Output the [x, y] coordinate of the center of the cell containing the given text.  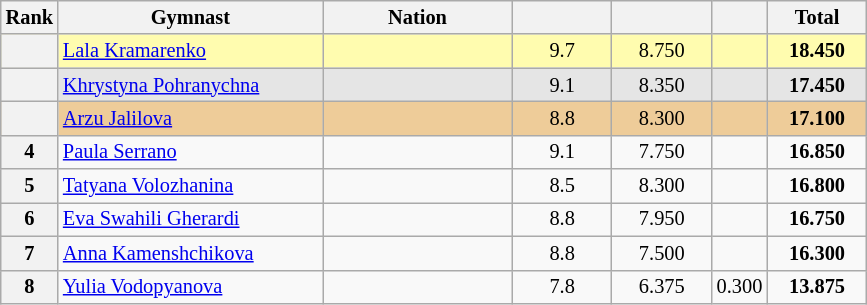
7 [30, 253]
13.875 [817, 287]
Lala Kramarenko [190, 51]
18.450 [817, 51]
Khrystyna Pohranychna [190, 85]
Nation [418, 17]
8.5 [562, 186]
Gymnast [190, 17]
7.950 [662, 219]
Total [817, 17]
4 [30, 152]
Eva Swahili Gherardi [190, 219]
Yulia Vodopyanova [190, 287]
Arzu Jalilova [190, 118]
6 [30, 219]
Rank [30, 17]
16.800 [817, 186]
0.300 [740, 287]
Anna Kamenshchikova [190, 253]
Paula Serrano [190, 152]
16.750 [817, 219]
5 [30, 186]
Tatyana Volozhanina [190, 186]
16.300 [817, 253]
6.375 [662, 287]
8.750 [662, 51]
7.750 [662, 152]
8 [30, 287]
7.8 [562, 287]
16.850 [817, 152]
17.100 [817, 118]
9.7 [562, 51]
7.500 [662, 253]
8.350 [662, 85]
17.450 [817, 85]
